Search for the cell housing the specified text and yield its (X, Y) center coordinate. 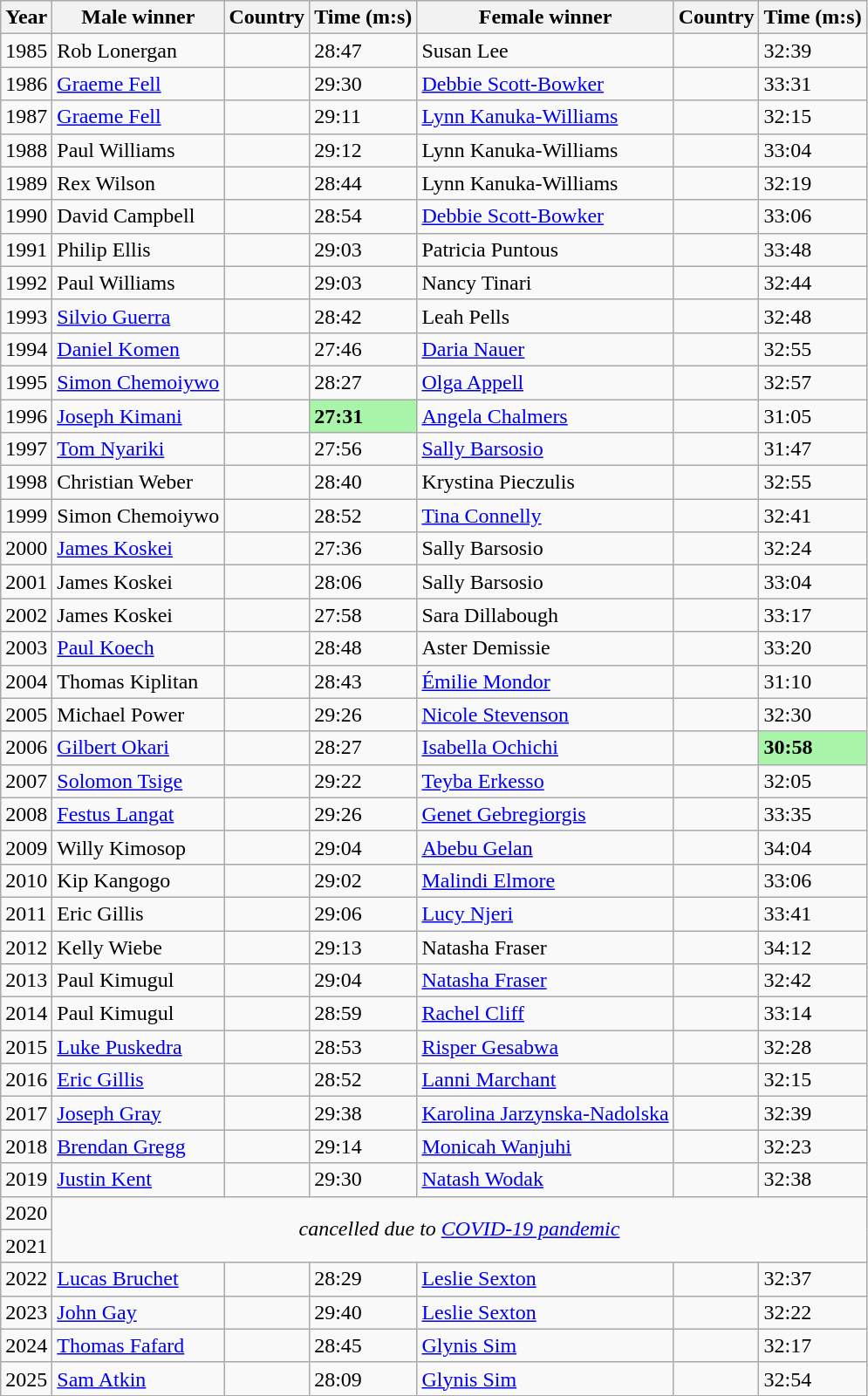
Rex Wilson (138, 183)
2020 (26, 1213)
29:40 (363, 1312)
Female winner (545, 17)
28:45 (363, 1345)
2005 (26, 715)
Tom Nyariki (138, 449)
2016 (26, 1080)
32:44 (813, 283)
2025 (26, 1379)
Year (26, 17)
Nicole Stevenson (545, 715)
30:58 (813, 748)
John Gay (138, 1312)
Thomas Kiplitan (138, 681)
32:19 (813, 183)
33:17 (813, 615)
Willy Kimosop (138, 847)
2012 (26, 947)
Rob Lonergan (138, 51)
2008 (26, 814)
2007 (26, 781)
Patricia Puntous (545, 250)
1996 (26, 416)
1994 (26, 349)
2023 (26, 1312)
33:20 (813, 648)
27:46 (363, 349)
2017 (26, 1113)
2010 (26, 880)
2000 (26, 549)
29:38 (363, 1113)
28:42 (363, 316)
28:06 (363, 582)
1993 (26, 316)
2001 (26, 582)
Gilbert Okari (138, 748)
Susan Lee (545, 51)
32:38 (813, 1180)
Joseph Kimani (138, 416)
32:05 (813, 781)
Tina Connelly (545, 516)
2022 (26, 1279)
33:14 (813, 1014)
Solomon Tsige (138, 781)
29:22 (363, 781)
2021 (26, 1246)
28:53 (363, 1047)
1991 (26, 250)
27:31 (363, 416)
2019 (26, 1180)
2002 (26, 615)
Leah Pells (545, 316)
Daria Nauer (545, 349)
33:48 (813, 250)
31:05 (813, 416)
34:12 (813, 947)
2024 (26, 1345)
Krystina Pieczulis (545, 482)
Abebu Gelan (545, 847)
32:57 (813, 382)
29:06 (363, 914)
31:47 (813, 449)
32:28 (813, 1047)
Silvio Guerra (138, 316)
Justin Kent (138, 1180)
28:59 (363, 1014)
Philip Ellis (138, 250)
2011 (26, 914)
32:48 (813, 316)
1990 (26, 216)
2014 (26, 1014)
2004 (26, 681)
Isabella Ochichi (545, 748)
32:23 (813, 1146)
28:47 (363, 51)
2015 (26, 1047)
Michael Power (138, 715)
33:35 (813, 814)
28:43 (363, 681)
Joseph Gray (138, 1113)
cancelled due to COVID-19 pandemic (459, 1229)
31:10 (813, 681)
Luke Puskedra (138, 1047)
Aster Demissie (545, 648)
32:30 (813, 715)
32:24 (813, 549)
Émilie Mondor (545, 681)
29:11 (363, 117)
28:44 (363, 183)
Christian Weber (138, 482)
Male winner (138, 17)
Rachel Cliff (545, 1014)
32:54 (813, 1379)
32:37 (813, 1279)
1998 (26, 482)
Paul Koech (138, 648)
2009 (26, 847)
Karolina Jarzynska-Nadolska (545, 1113)
29:13 (363, 947)
Kelly Wiebe (138, 947)
Teyba Erkesso (545, 781)
28:09 (363, 1379)
2003 (26, 648)
32:42 (813, 981)
29:12 (363, 150)
27:56 (363, 449)
Risper Gesabwa (545, 1047)
Thomas Fafard (138, 1345)
2006 (26, 748)
28:40 (363, 482)
Kip Kangogo (138, 880)
1997 (26, 449)
33:31 (813, 84)
Monicah Wanjuhi (545, 1146)
Angela Chalmers (545, 416)
Brendan Gregg (138, 1146)
27:58 (363, 615)
27:36 (363, 549)
32:17 (813, 1345)
33:41 (813, 914)
28:54 (363, 216)
1988 (26, 150)
1987 (26, 117)
1992 (26, 283)
28:29 (363, 1279)
Sam Atkin (138, 1379)
Malindi Elmore (545, 880)
29:02 (363, 880)
32:22 (813, 1312)
Daniel Komen (138, 349)
29:14 (363, 1146)
1986 (26, 84)
Sara Dillabough (545, 615)
1985 (26, 51)
1989 (26, 183)
Genet Gebregiorgis (545, 814)
Olga Appell (545, 382)
Lucy Njeri (545, 914)
2013 (26, 981)
Lanni Marchant (545, 1080)
34:04 (813, 847)
28:48 (363, 648)
Nancy Tinari (545, 283)
1999 (26, 516)
Lucas Bruchet (138, 1279)
Festus Langat (138, 814)
David Campbell (138, 216)
32:41 (813, 516)
Natash Wodak (545, 1180)
1995 (26, 382)
2018 (26, 1146)
